Search for the cell housing the specified text and yield its [X, Y] center coordinate. 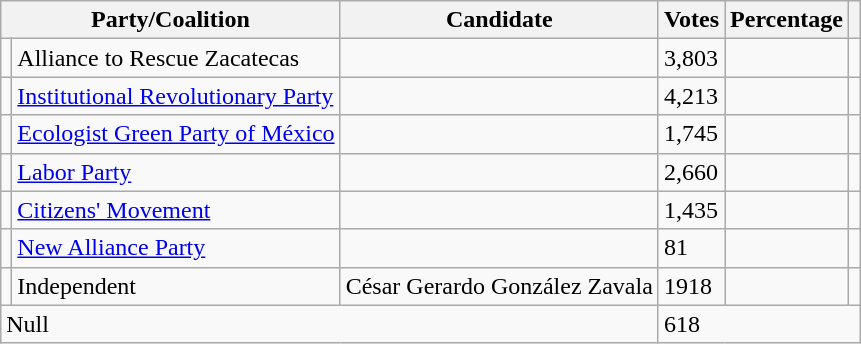
Alliance to Rescue Zacatecas [176, 58]
1,435 [691, 210]
New Alliance Party [176, 248]
Party/Coalition [170, 20]
César Gerardo González Zavala [499, 286]
Candidate [499, 20]
Citizens' Movement [176, 210]
Ecologist Green Party of México [176, 134]
618 [758, 324]
Labor Party [176, 172]
Votes [691, 20]
1,745 [691, 134]
Percentage [787, 20]
3,803 [691, 58]
Independent [176, 286]
4,213 [691, 96]
Null [330, 324]
2,660 [691, 172]
Institutional Revolutionary Party [176, 96]
1918 [691, 286]
81 [691, 248]
